Search for the cell housing the specified text and yield its (x, y) center coordinate. 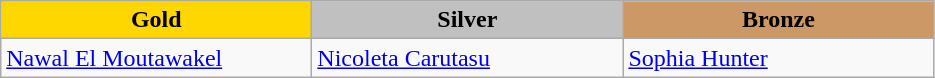
Nicoleta Carutasu (468, 58)
Gold (156, 20)
Sophia Hunter (778, 58)
Bronze (778, 20)
Nawal El Moutawakel (156, 58)
Silver (468, 20)
